Extract the [X, Y] coordinate from the center of the cell holding the provided text.  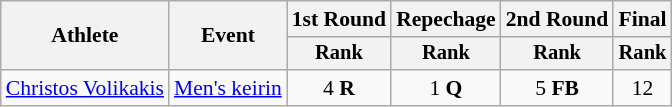
Christos Volikakis [85, 88]
Men's keirin [228, 88]
Repechage [446, 19]
Event [228, 36]
4 R [339, 88]
2nd Round [558, 19]
1 Q [446, 88]
Athlete [85, 36]
1st Round [339, 19]
Final [642, 19]
5 FB [558, 88]
12 [642, 88]
